Return (X, Y) of the center of cell containing provided text 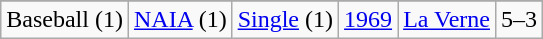
NAIA (1) (180, 20)
5–3 (520, 20)
La Verne (447, 20)
Baseball (1) (65, 20)
1969 (368, 20)
Single (1) (285, 20)
